Extract the [x, y] coordinate from the center of the cell holding the provided text.  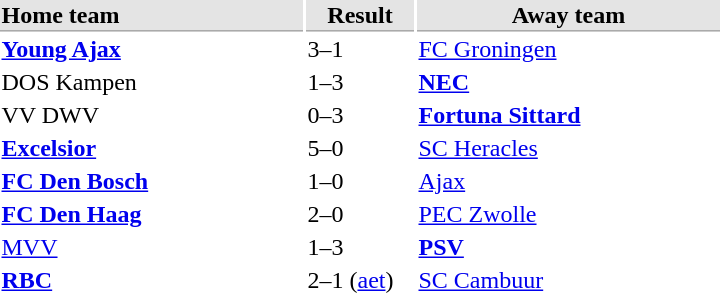
NEC [568, 83]
Ajax [568, 181]
5–0 [360, 149]
2–0 [360, 215]
FC Groningen [568, 49]
3–1 [360, 49]
0–3 [360, 115]
FC Den Haag [152, 215]
SC Heracles [568, 149]
Fortuna Sittard [568, 115]
Result [360, 16]
Away team [568, 16]
PEC Zwolle [568, 215]
PSV [568, 247]
Excelsior [152, 149]
Home team [152, 16]
1–0 [360, 181]
DOS Kampen [152, 83]
Young Ajax [152, 49]
FC Den Bosch [152, 181]
VV DWV [152, 115]
MVV [152, 247]
